Return [X, Y] of the center of cell containing provided text 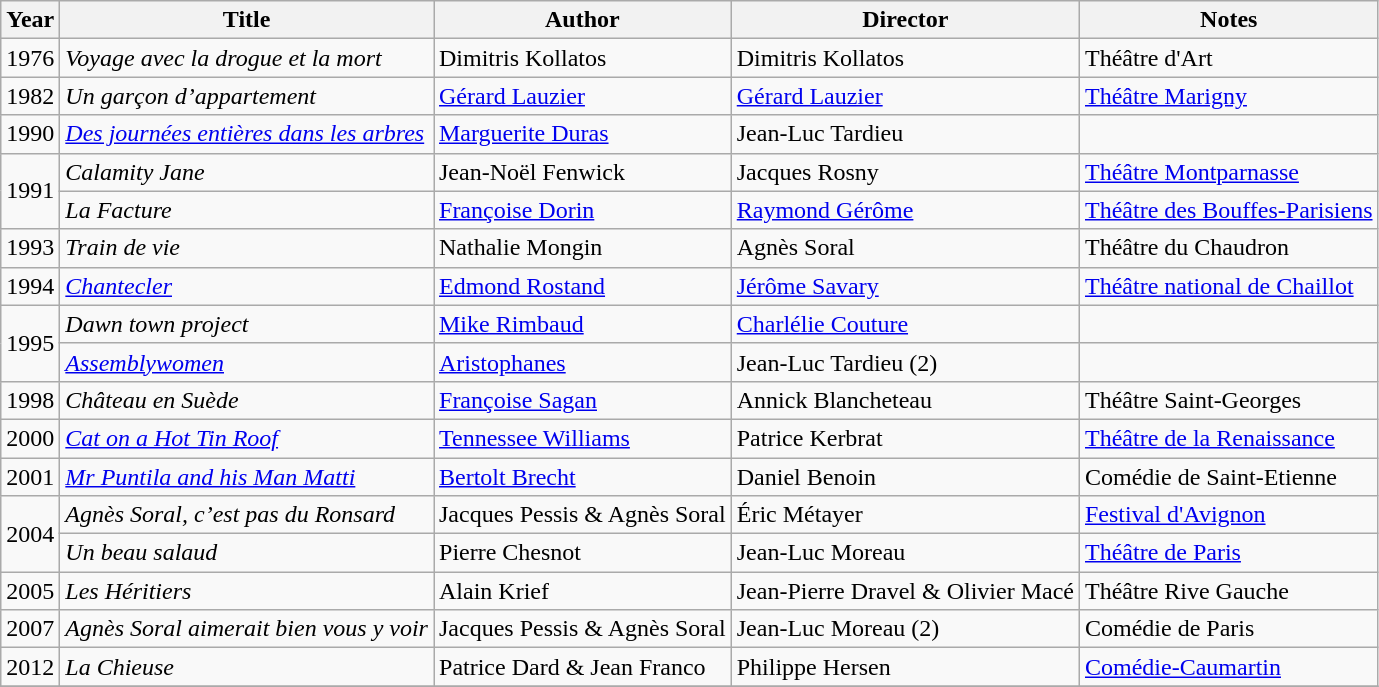
Château en Suède [247, 400]
Éric Métayer [905, 515]
Comédie de Saint-Etienne [1228, 477]
Jean-Luc Tardieu (2) [905, 362]
Théâtre Marigny [1228, 96]
Bertolt Brecht [583, 477]
La Facture [247, 210]
Alain Krief [583, 591]
Festival d'Avignon [1228, 515]
Mike Rimbaud [583, 324]
La Chieuse [247, 667]
Agnès Soral aimerait bien vous y voir [247, 629]
Annick Blancheteau [905, 400]
Patrice Kerbrat [905, 438]
1998 [30, 400]
Notes [1228, 20]
Aristophanes [583, 362]
Théâtre Montparnasse [1228, 172]
1993 [30, 248]
Director [905, 20]
Jacques Rosny [905, 172]
Théâtre des Bouffes-Parisiens [1228, 210]
Edmond Rostand [583, 286]
Théâtre de la Renaissance [1228, 438]
Dawn town project [247, 324]
Théâtre du Chaudron [1228, 248]
Charlélie Couture [905, 324]
Cat on a Hot Tin Roof [247, 438]
1994 [30, 286]
Daniel Benoin [905, 477]
Les Héritiers [247, 591]
Théâtre Saint-Georges [1228, 400]
Marguerite Duras [583, 134]
2004 [30, 534]
Françoise Sagan [583, 400]
Jérôme Savary [905, 286]
Chantecler [247, 286]
Un beau salaud [247, 553]
Françoise Dorin [583, 210]
2012 [30, 667]
Mr Puntila and his Man Matti [247, 477]
Philippe Hersen [905, 667]
2000 [30, 438]
Pierre Chesnot [583, 553]
1991 [30, 191]
2001 [30, 477]
Author [583, 20]
Year [30, 20]
Train de vie [247, 248]
Des journées entières dans les arbres [247, 134]
Tennessee Williams [583, 438]
Voyage avec la drogue et la mort [247, 58]
Comédie-Caumartin [1228, 667]
Patrice Dard & Jean Franco [583, 667]
Assemblywomen [247, 362]
Agnès Soral [905, 248]
1995 [30, 343]
1982 [30, 96]
Théâtre de Paris [1228, 553]
Calamity Jane [247, 172]
1976 [30, 58]
Raymond Gérôme [905, 210]
2007 [30, 629]
Théâtre d'Art [1228, 58]
Jean-Luc Tardieu [905, 134]
2005 [30, 591]
Un garçon d’appartement [247, 96]
Jean-Pierre Dravel & Olivier Macé [905, 591]
Agnès Soral, c’est pas du Ronsard [247, 515]
Théâtre national de Chaillot [1228, 286]
Jean-Luc Moreau [905, 553]
Comédie de Paris [1228, 629]
Title [247, 20]
Nathalie Mongin [583, 248]
Théâtre Rive Gauche [1228, 591]
Jean-Noël Fenwick [583, 172]
1990 [30, 134]
Jean-Luc Moreau (2) [905, 629]
